Identify which cell holds the provided text, then report its [x, y] central coordinate. 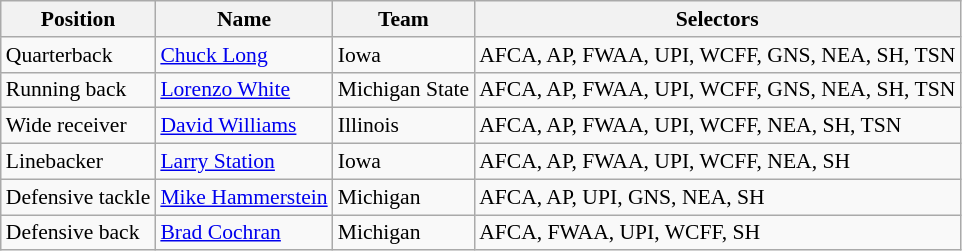
Lorenzo White [244, 90]
Mike Hammerstein [244, 197]
Team [404, 19]
AFCA, AP, FWAA, UPI, WCFF, NEA, SH, TSN [717, 126]
Defensive tackle [78, 197]
AFCA, AP, FWAA, UPI, WCFF, NEA, SH [717, 162]
Illinois [404, 126]
Michigan State [404, 90]
Selectors [717, 19]
Brad Cochran [244, 233]
AFCA, AP, UPI, GNS, NEA, SH [717, 197]
Wide receiver [78, 126]
AFCA, FWAA, UPI, WCFF, SH [717, 233]
Quarterback [78, 55]
Defensive back [78, 233]
Running back [78, 90]
Position [78, 19]
Chuck Long [244, 55]
Larry Station [244, 162]
David Williams [244, 126]
Name [244, 19]
Linebacker [78, 162]
